From the cell containing the given text, extract its center point as [X, Y] coordinate. 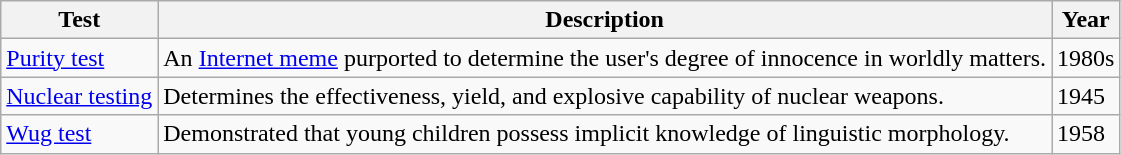
Demonstrated that young children possess implicit knowledge of linguistic morphology. [605, 134]
Purity test [80, 58]
Nuclear testing [80, 96]
Year [1086, 20]
Wug test [80, 134]
1980s [1086, 58]
An Internet meme purported to determine the user's degree of innocence in worldly matters. [605, 58]
Determines the effectiveness, yield, and explosive capability of nuclear weapons. [605, 96]
1958 [1086, 134]
Test [80, 20]
1945 [1086, 96]
Description [605, 20]
